Extract the [x, y] coordinate from the center of the cell holding the provided text.  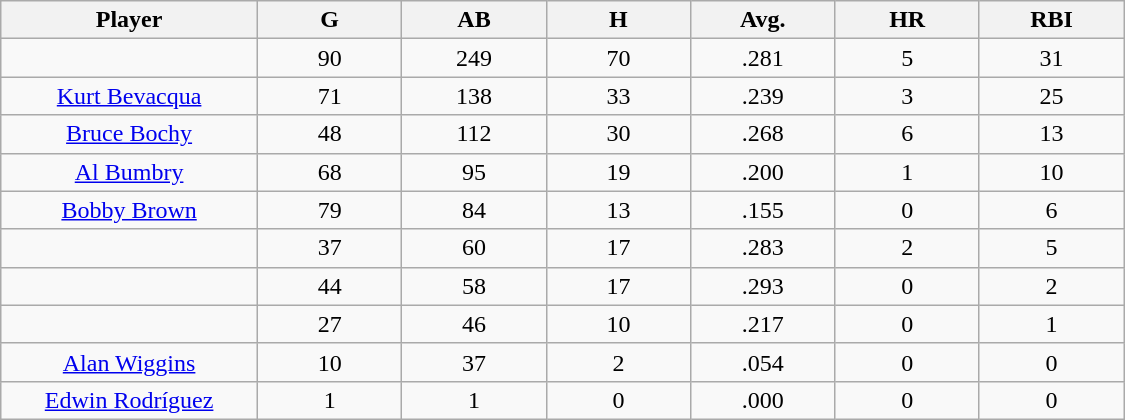
AB [474, 20]
48 [329, 134]
249 [474, 58]
84 [474, 210]
Edwin Rodríguez [130, 400]
3 [907, 96]
138 [474, 96]
.217 [763, 324]
70 [618, 58]
44 [329, 286]
.054 [763, 362]
90 [329, 58]
Bobby Brown [130, 210]
.268 [763, 134]
.281 [763, 58]
.155 [763, 210]
.293 [763, 286]
.200 [763, 172]
.283 [763, 248]
60 [474, 248]
Alan Wiggins [130, 362]
RBI [1052, 20]
G [329, 20]
71 [329, 96]
46 [474, 324]
68 [329, 172]
31 [1052, 58]
.239 [763, 96]
25 [1052, 96]
19 [618, 172]
HR [907, 20]
95 [474, 172]
Player [130, 20]
Bruce Bochy [130, 134]
58 [474, 286]
79 [329, 210]
Kurt Bevacqua [130, 96]
Avg. [763, 20]
.000 [763, 400]
Al Bumbry [130, 172]
30 [618, 134]
112 [474, 134]
H [618, 20]
27 [329, 324]
33 [618, 96]
